Detect which cell encompasses the target text, then output its (X, Y) center coordinate. 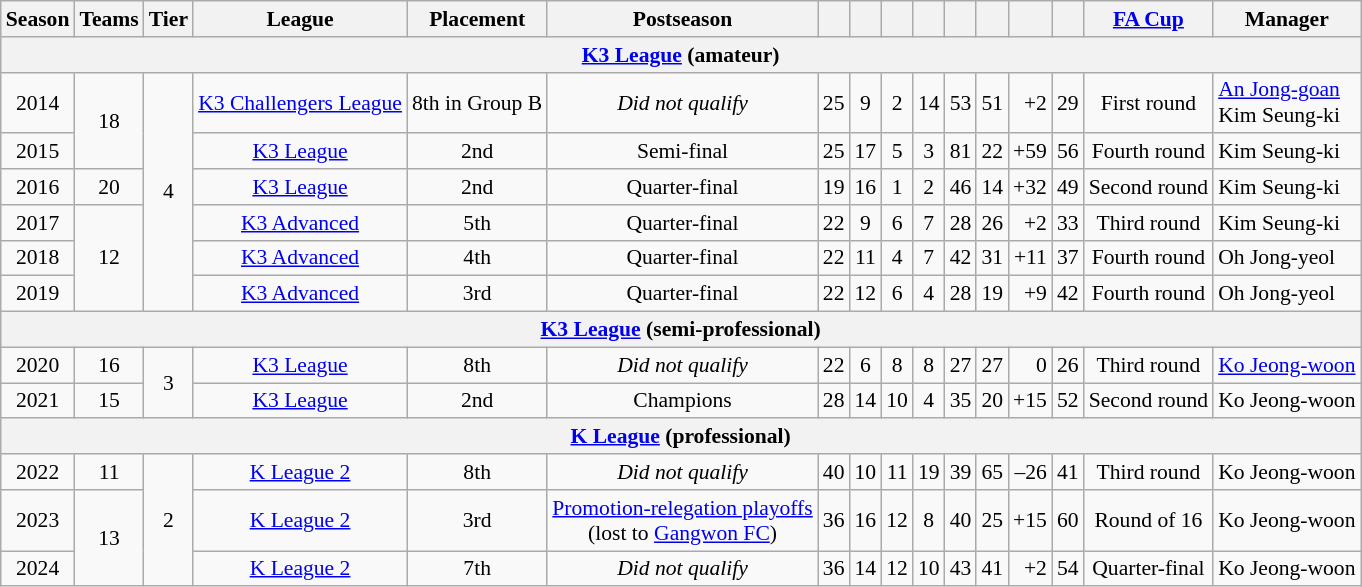
FA Cup (1148, 19)
4th (477, 258)
2021 (38, 401)
K3 League (amateur) (681, 55)
Tier (168, 19)
35 (961, 401)
29 (1068, 102)
31 (992, 258)
49 (1068, 187)
51 (992, 102)
33 (1068, 223)
8th in Group B (477, 102)
18 (108, 120)
39 (961, 472)
7th (477, 569)
League (300, 19)
46 (961, 187)
2014 (38, 102)
17 (865, 152)
2016 (38, 187)
K3 Challengers League (300, 102)
K League (professional) (681, 437)
–26 (1030, 472)
53 (961, 102)
Season (38, 19)
15 (108, 401)
2023 (38, 520)
1 (897, 187)
2015 (38, 152)
13 (108, 538)
0 (1030, 365)
2020 (38, 365)
Promotion-relegation playoffs(lost to Gangwon FC) (682, 520)
First round (1148, 102)
Postseason (682, 19)
Semi-final (682, 152)
Placement (477, 19)
56 (1068, 152)
2018 (38, 258)
+11 (1030, 258)
60 (1068, 520)
54 (1068, 569)
52 (1068, 401)
+32 (1030, 187)
+9 (1030, 294)
5 (897, 152)
K3 League (semi-professional) (681, 330)
Teams (108, 19)
+59 (1030, 152)
43 (961, 569)
37 (1068, 258)
2019 (38, 294)
Champions (682, 401)
Manager (1286, 19)
65 (992, 472)
Round of 16 (1148, 520)
An Jong-goanKim Seung-ki (1286, 102)
2017 (38, 223)
81 (961, 152)
5th (477, 223)
2024 (38, 569)
2022 (38, 472)
